Detect which cell encompasses the target text, then output its (x, y) center coordinate. 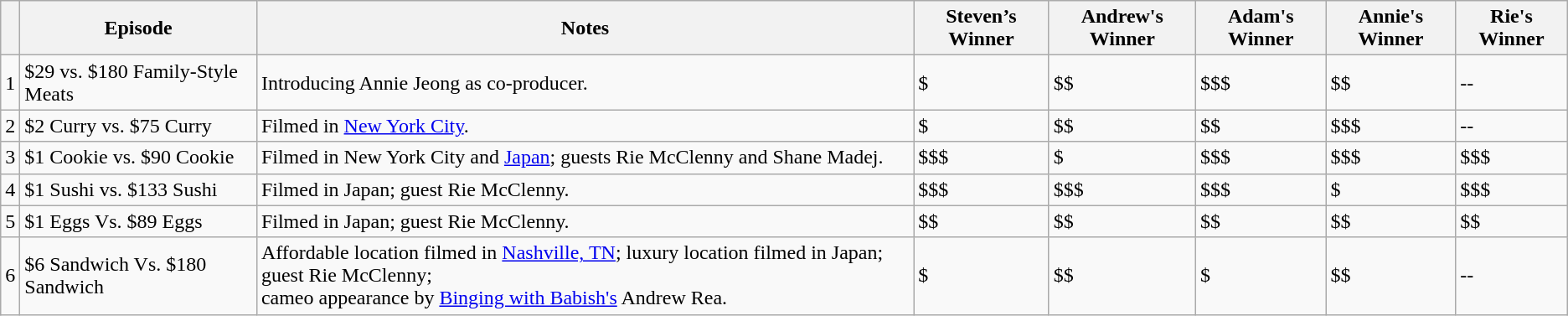
5 (10, 221)
Introducing Annie Jeong as co-producer. (585, 82)
$29 vs. $180 Family-Style Meats (139, 82)
4 (10, 189)
2 (10, 126)
$1 Eggs Vs. $89 Eggs (139, 221)
$1 Sushi vs. $133 Sushi (139, 189)
3 (10, 158)
$1 Cookie vs. $90 Cookie (139, 158)
6 (10, 276)
1 (10, 82)
$6 Sandwich Vs. $180 Sandwich (139, 276)
Andrew's Winner (1122, 28)
Filmed in New York City and Japan; guests Rie McClenny and Shane Madej. (585, 158)
Rie's Winner (1512, 28)
Annie's Winner (1390, 28)
Notes (585, 28)
Episode (139, 28)
Filmed in New York City. (585, 126)
$2 Curry vs. $75 Curry (139, 126)
Adam's Winner (1261, 28)
Steven’s Winner (982, 28)
